Scan for the cell matching the given text and deliver its (x, y) coordinate at center. 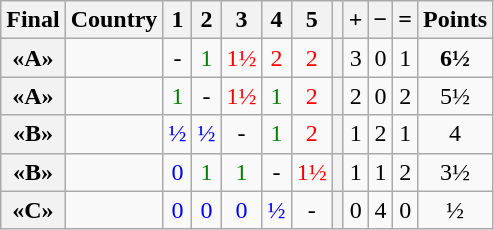
Final (33, 20)
6½ (456, 58)
+ (356, 20)
Points (456, 20)
= (406, 20)
− (380, 20)
Country (114, 20)
5 (312, 20)
3½ (456, 172)
«C» (33, 210)
5½ (456, 96)
